Determine the (X, Y) coordinate at the center of the cell enclosing the given text.  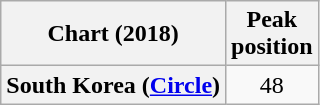
South Korea (Circle) (114, 85)
48 (272, 85)
Peakposition (272, 34)
Chart (2018) (114, 34)
